Return (X, Y) of the center of cell containing provided text 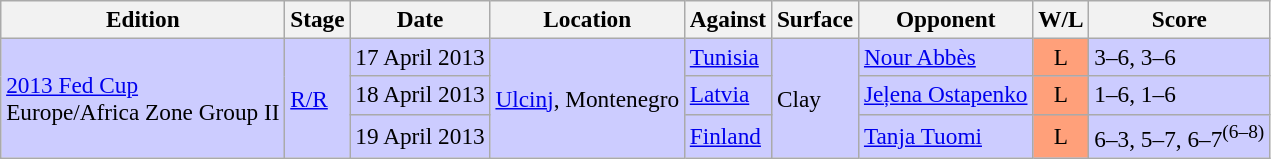
6–3, 5–7, 6–7(6–8) (1180, 136)
Stage (318, 19)
17 April 2013 (420, 57)
1–6, 1–6 (1180, 95)
Latvia (728, 95)
Nour Abbès (946, 57)
Against (728, 19)
Clay (816, 98)
Opponent (946, 19)
Date (420, 19)
Tunisia (728, 57)
Score (1180, 19)
Ulcinj, Montenegro (587, 98)
Edition (143, 19)
Jeļena Ostapenko (946, 95)
R/R (318, 98)
Finland (728, 136)
Tanja Tuomi (946, 136)
W/L (1061, 19)
Surface (816, 19)
3–6, 3–6 (1180, 57)
19 April 2013 (420, 136)
Location (587, 19)
2013 Fed Cup Europe/Africa Zone Group II (143, 98)
18 April 2013 (420, 95)
